Locate the cell with the specified text and output its [x, y] center coordinate. 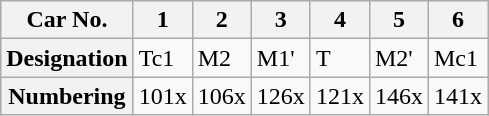
Car No. [67, 20]
146x [398, 96]
1 [162, 20]
2 [222, 20]
4 [340, 20]
141x [458, 96]
126x [280, 96]
Numbering [67, 96]
101x [162, 96]
121x [340, 96]
Tc1 [162, 58]
M1' [280, 58]
M2 [222, 58]
106x [222, 96]
T [340, 58]
Mc1 [458, 58]
6 [458, 20]
M2' [398, 58]
3 [280, 20]
Designation [67, 58]
5 [398, 20]
